Scan for the cell matching the given text and deliver its [X, Y] coordinate at center. 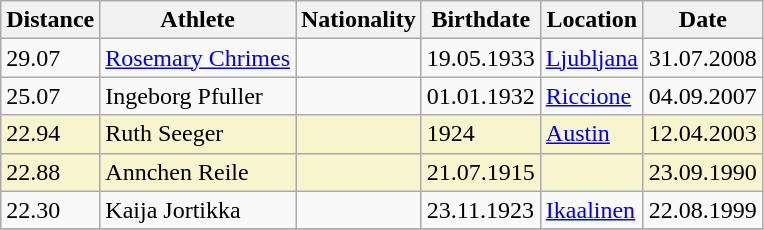
Ikaalinen [592, 210]
Rosemary Chrimes [198, 58]
21.07.1915 [480, 172]
04.09.2007 [702, 96]
22.94 [50, 134]
19.05.1933 [480, 58]
Ingeborg Pfuller [198, 96]
23.09.1990 [702, 172]
Birthdate [480, 20]
Austin [592, 134]
01.01.1932 [480, 96]
1924 [480, 134]
22.30 [50, 210]
Location [592, 20]
25.07 [50, 96]
12.04.2003 [702, 134]
Ljubljana [592, 58]
Ruth Seeger [198, 134]
29.07 [50, 58]
23.11.1923 [480, 210]
22.88 [50, 172]
Nationality [359, 20]
Distance [50, 20]
Kaija Jortikka [198, 210]
31.07.2008 [702, 58]
22.08.1999 [702, 210]
Date [702, 20]
Annchen Reile [198, 172]
Riccione [592, 96]
Athlete [198, 20]
